Output the (x, y) coordinate of the center of the cell containing the given text.  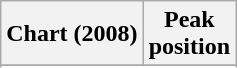
Chart (2008) (72, 34)
Peakposition (189, 34)
